Search for the cell housing the specified text and yield its (X, Y) center coordinate. 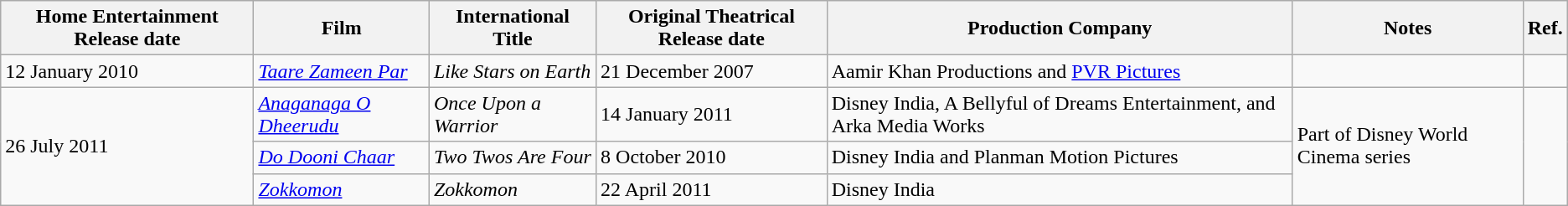
Film (342, 28)
Do Dooni Chaar (342, 157)
Production Company (1060, 28)
21 December 2007 (712, 71)
Disney India (1060, 189)
Taare Zameen Par (342, 71)
Original Theatrical Release date (712, 28)
22 April 2011 (712, 189)
Like Stars on Earth (513, 71)
Notes (1407, 28)
8 October 2010 (712, 157)
Ref. (1545, 28)
Aamir Khan Productions and PVR Pictures (1060, 71)
12 January 2010 (127, 71)
14 January 2011 (712, 114)
Part of Disney World Cinema series (1407, 146)
Disney India, A Bellyful of Dreams Entertainment, and Arka Media Works (1060, 114)
Disney India and Planman Motion Pictures (1060, 157)
Home Entertainment Release date (127, 28)
Two Twos Are Four (513, 157)
26 July 2011 (127, 146)
Once Upon a Warrior (513, 114)
International Title (513, 28)
Anaganaga O Dheerudu (342, 114)
